Output the [x, y] coordinate of the center of the cell containing the given text.  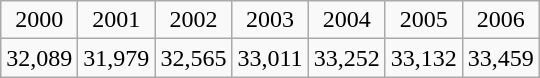
2004 [346, 20]
33,132 [424, 58]
33,459 [500, 58]
2000 [40, 20]
31,979 [116, 58]
33,011 [270, 58]
2001 [116, 20]
2002 [194, 20]
2003 [270, 20]
32,089 [40, 58]
2006 [500, 20]
2005 [424, 20]
33,252 [346, 58]
32,565 [194, 58]
